Search for the cell housing the specified text and yield its [x, y] center coordinate. 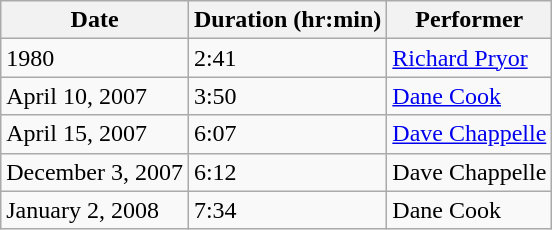
December 3, 2007 [95, 172]
3:50 [287, 96]
2:41 [287, 58]
April 15, 2007 [95, 134]
April 10, 2007 [95, 96]
Richard Pryor [470, 58]
6:07 [287, 134]
January 2, 2008 [95, 210]
Date [95, 20]
7:34 [287, 210]
1980 [95, 58]
Performer [470, 20]
Duration (hr:min) [287, 20]
6:12 [287, 172]
